Provide the (X, Y) coordinate of the cell's center where the given text is located.  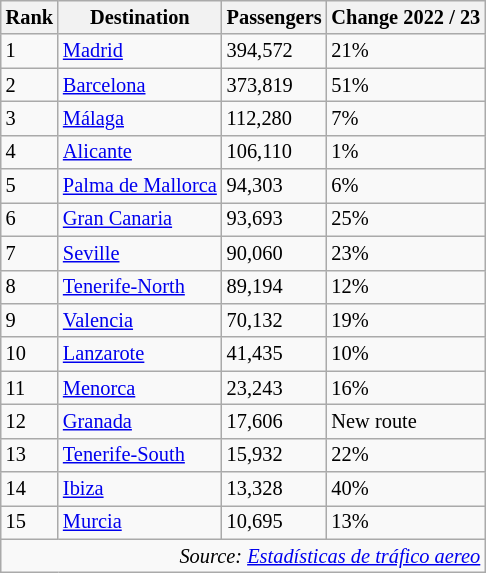
Madrid (140, 51)
1% (406, 152)
19% (406, 320)
23% (406, 253)
23,243 (274, 388)
Change 2022 / 23 (406, 17)
Gran Canaria (140, 219)
1 (30, 51)
41,435 (274, 354)
394,572 (274, 51)
9 (30, 320)
Palma de Mallorca (140, 186)
93,693 (274, 219)
Rank (30, 17)
6 (30, 219)
112,280 (274, 118)
3 (30, 118)
15,932 (274, 455)
70,132 (274, 320)
Ibiza (140, 489)
New route (406, 421)
Destination (140, 17)
10,695 (274, 522)
11 (30, 388)
Passengers (274, 17)
13 (30, 455)
Valencia (140, 320)
13,328 (274, 489)
7% (406, 118)
51% (406, 85)
6% (406, 186)
89,194 (274, 287)
7 (30, 253)
17,606 (274, 421)
Murcia (140, 522)
10% (406, 354)
4 (30, 152)
106,110 (274, 152)
94,303 (274, 186)
Seville (140, 253)
14 (30, 489)
8 (30, 287)
Tenerife-North (140, 287)
373,819 (274, 85)
2 (30, 85)
5 (30, 186)
21% (406, 51)
Menorca (140, 388)
Source: Estadísticas de tráfico aereo (243, 556)
25% (406, 219)
Lanzarote (140, 354)
12% (406, 287)
15 (30, 522)
Málaga (140, 118)
16% (406, 388)
90,060 (274, 253)
10 (30, 354)
Barcelona (140, 85)
12 (30, 421)
Alicante (140, 152)
40% (406, 489)
22% (406, 455)
13% (406, 522)
Granada (140, 421)
Tenerife-South (140, 455)
